Find where the given text appears and provide that cell's center as [x, y] coordinate. 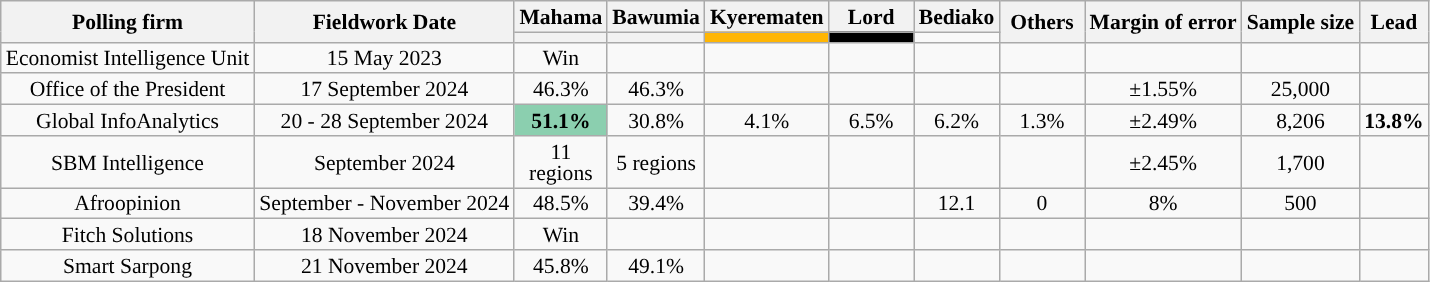
18 November 2024 [384, 234]
Lead [1394, 22]
1,700 [1300, 162]
Economist Intelligence Unit [128, 58]
September 2024 [384, 162]
Afroopinion [128, 204]
Sample size [1300, 22]
±2.49% [1164, 120]
Fitch Solutions [128, 234]
11 regions [560, 162]
Global InfoAnalytics [128, 120]
±1.55% [1164, 90]
6.2% [957, 120]
Margin of error [1164, 22]
5 regions [656, 162]
8,206 [1300, 120]
Kyerematen [767, 16]
Office of the President [128, 90]
17 September 2024 [384, 90]
21 November 2024 [384, 266]
Lord [872, 16]
6.5% [872, 120]
Mahama [560, 16]
4.1% [767, 120]
30.8% [656, 120]
500 [1300, 204]
48.5% [560, 204]
13.8% [1394, 120]
12.1 [957, 204]
49.1% [656, 266]
8% [1164, 204]
Bawumia [656, 16]
September - November 2024 [384, 204]
SBM Intelligence [128, 162]
15 May 2023 [384, 58]
Fieldwork Date [384, 22]
51.1% [560, 120]
Others [1042, 22]
Smart Sarpong [128, 266]
±2.45% [1164, 162]
45.8% [560, 266]
39.4% [656, 204]
Bediako [957, 16]
20 - 28 September 2024 [384, 120]
25,000 [1300, 90]
Polling firm [128, 22]
0 [1042, 204]
1.3% [1042, 120]
